Locate the cell with the specified text and output its (x, y) center coordinate. 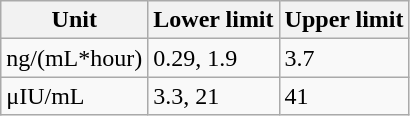
0.29, 1.9 (214, 58)
Unit (74, 20)
3.3, 21 (214, 96)
μIU/mL (74, 96)
ng/(mL*hour) (74, 58)
Lower limit (214, 20)
Upper limit (344, 20)
41 (344, 96)
3.7 (344, 58)
